Return (x, y) of the center of cell containing provided text 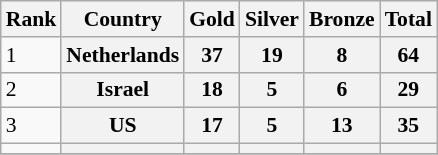
37 (212, 55)
Bronze (342, 19)
Total (408, 19)
Rank (32, 19)
US (122, 126)
6 (342, 90)
13 (342, 126)
3 (32, 126)
Netherlands (122, 55)
64 (408, 55)
18 (212, 90)
Silver (272, 19)
Gold (212, 19)
2 (32, 90)
17 (212, 126)
8 (342, 55)
Israel (122, 90)
Country (122, 19)
29 (408, 90)
19 (272, 55)
35 (408, 126)
1 (32, 55)
